From the cell containing the given text, extract its center point as [x, y] coordinate. 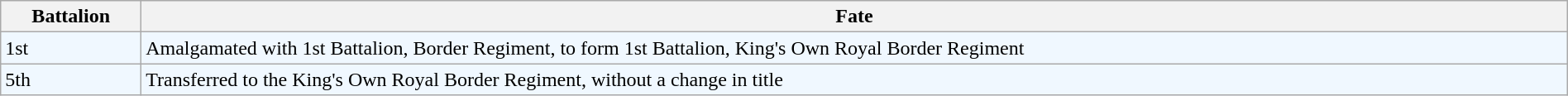
1st [71, 48]
Fate [855, 17]
Battalion [71, 17]
Transferred to the King's Own Royal Border Regiment, without a change in title [855, 79]
Amalgamated with 1st Battalion, Border Regiment, to form 1st Battalion, King's Own Royal Border Regiment [855, 48]
5th [71, 79]
